Extract the (x, y) coordinate from the center of the cell holding the provided text.  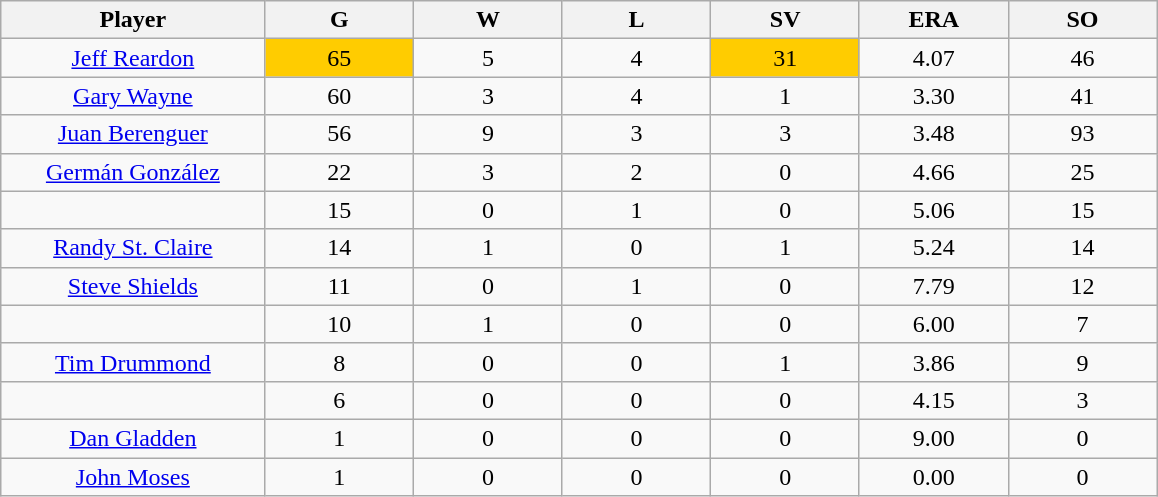
ERA (934, 20)
5.24 (934, 248)
Dan Gladden (133, 438)
5.06 (934, 210)
Tim Drummond (133, 362)
0.00 (934, 477)
5 (488, 58)
11 (340, 286)
Jeff Reardon (133, 58)
John Moses (133, 477)
60 (340, 96)
SV (786, 20)
7 (1082, 324)
25 (1082, 172)
4.15 (934, 400)
3.48 (934, 134)
8 (340, 362)
L (636, 20)
2 (636, 172)
Juan Berenguer (133, 134)
4.07 (934, 58)
10 (340, 324)
4.66 (934, 172)
SO (1082, 20)
22 (340, 172)
W (488, 20)
Steve Shields (133, 286)
3.30 (934, 96)
Player (133, 20)
Germán González (133, 172)
31 (786, 58)
9.00 (934, 438)
65 (340, 58)
6 (340, 400)
7.79 (934, 286)
3.86 (934, 362)
Randy St. Claire (133, 248)
41 (1082, 96)
Gary Wayne (133, 96)
6.00 (934, 324)
G (340, 20)
56 (340, 134)
12 (1082, 286)
46 (1082, 58)
93 (1082, 134)
